Return (x, y) of the center of cell containing provided text 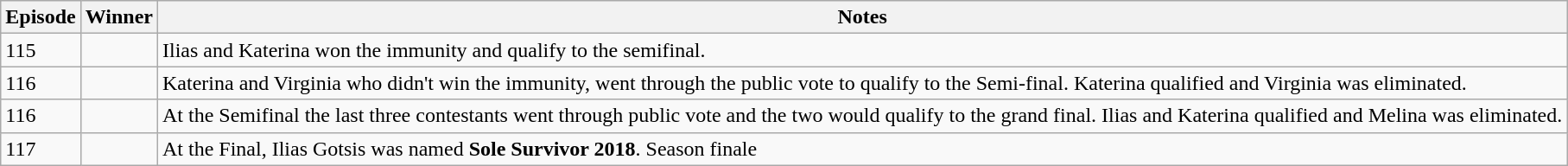
115 (41, 50)
Notes (862, 17)
At the Final, Ilias Gotsis was named Sole Survivor 2018. Season finale (862, 149)
Episode (41, 17)
Winner (119, 17)
117 (41, 149)
Ilias and Katerina won the immunity and qualify to the semifinal. (862, 50)
